For the text-containing cell, return its midpoint in [x, y] coordinate format. 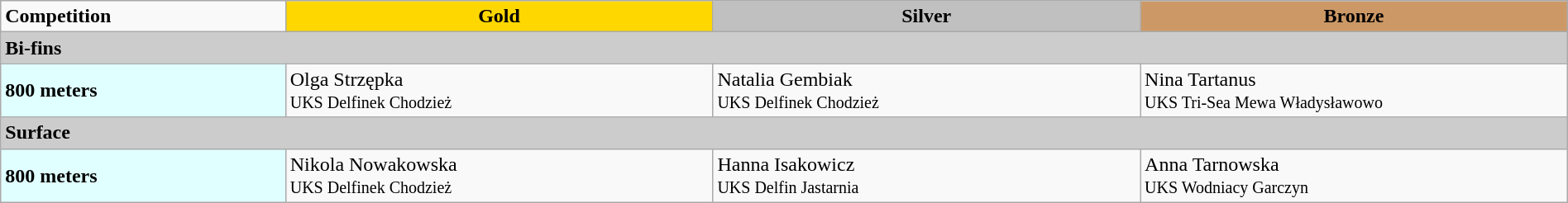
Hanna IsakowiczUKS Delfin Jastarnia [926, 175]
Surface [784, 133]
Silver [926, 17]
Nina TartanusUKS Tri-Sea Mewa Władysławowo [1355, 91]
Gold [500, 17]
Anna TarnowskaUKS Wodniacy Garczyn [1355, 175]
Bronze [1355, 17]
Bi-fins [784, 48]
Competition [143, 17]
Nikola NowakowskaUKS Delfinek Chodzież [500, 175]
Natalia GembiakUKS Delfinek Chodzież [926, 91]
Olga StrzępkaUKS Delfinek Chodzież [500, 91]
